Provide the [x, y] coordinate of the cell's center where the given text is located.  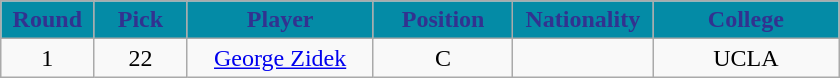
22 [140, 58]
Round [48, 20]
College [746, 20]
Nationality [583, 20]
C [443, 58]
Pick [140, 20]
1 [48, 58]
George Zidek [280, 58]
Position [443, 20]
Player [280, 20]
UCLA [746, 58]
